Identify which cell holds the provided text, then report its [X, Y] central coordinate. 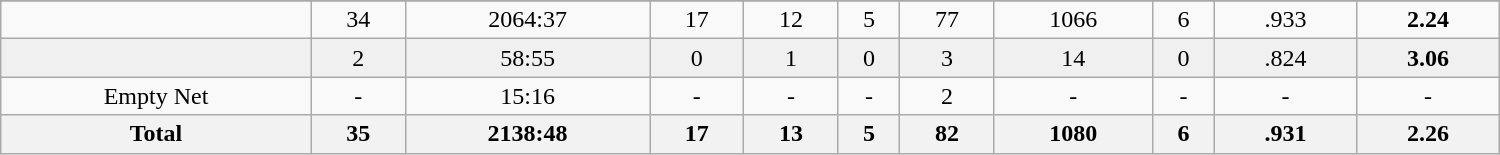
2138:48 [527, 134]
12 [791, 20]
2.24 [1428, 20]
2064:37 [527, 20]
14 [1074, 58]
Total [156, 134]
15:16 [527, 96]
77 [947, 20]
58:55 [527, 58]
82 [947, 134]
3.06 [1428, 58]
Empty Net [156, 96]
1080 [1074, 134]
.933 [1285, 20]
35 [358, 134]
.824 [1285, 58]
2.26 [1428, 134]
3 [947, 58]
.931 [1285, 134]
1 [791, 58]
34 [358, 20]
1066 [1074, 20]
13 [791, 134]
